Find where the given text appears and provide that cell's center as [X, Y] coordinate. 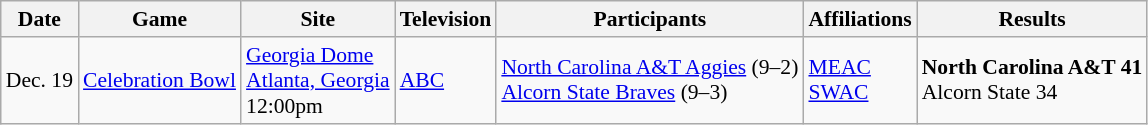
ABC [446, 80]
MEACSWAC [860, 80]
North Carolina A&T Aggies (9–2)Alcorn State Braves (9–3) [650, 80]
Results [1032, 19]
Dec. 19 [40, 80]
Georgia DomeAtlanta, Georgia12:00pm [318, 80]
Television [446, 19]
Site [318, 19]
Celebration Bowl [160, 80]
Date [40, 19]
Participants [650, 19]
North Carolina A&T 41Alcorn State 34 [1032, 80]
Game [160, 19]
Affiliations [860, 19]
